Return the (X, Y) coordinate for the center point of the cell that contains the specified text.  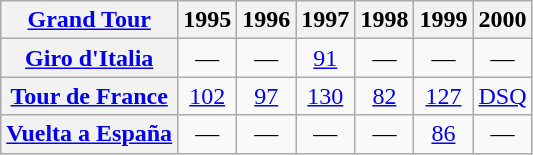
1997 (326, 20)
Vuelta a España (90, 134)
1996 (266, 20)
1999 (444, 20)
127 (444, 96)
Tour de France (90, 96)
91 (326, 58)
82 (384, 96)
Giro d'Italia (90, 58)
86 (444, 134)
DSQ (502, 96)
1995 (208, 20)
130 (326, 96)
Grand Tour (90, 20)
102 (208, 96)
1998 (384, 20)
97 (266, 96)
2000 (502, 20)
